Identify which cell holds the provided text, then report its [X, Y] central coordinate. 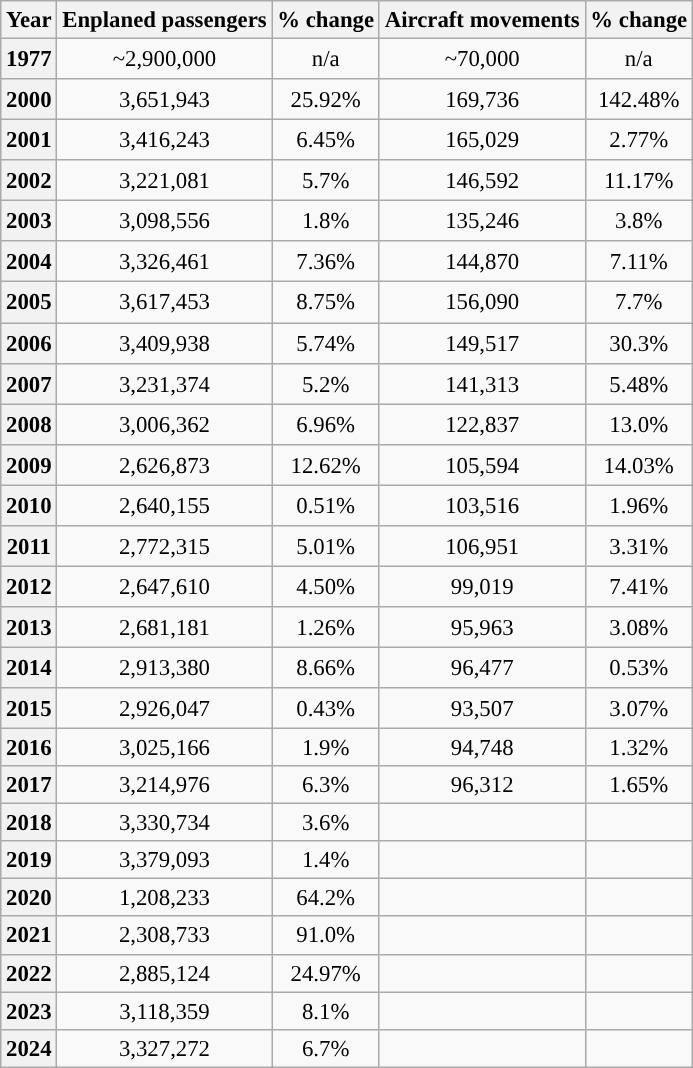
2009 [29, 464]
2001 [29, 140]
2008 [29, 424]
99,019 [482, 586]
11.17% [638, 180]
2002 [29, 180]
2,772,315 [164, 546]
8.75% [326, 302]
7.36% [326, 262]
165,029 [482, 140]
1.4% [326, 860]
146,592 [482, 180]
91.0% [326, 936]
96,477 [482, 668]
3,651,943 [164, 100]
1,208,233 [164, 898]
103,516 [482, 506]
2,640,155 [164, 506]
106,951 [482, 546]
7.41% [638, 586]
2023 [29, 1011]
13.0% [638, 424]
2016 [29, 748]
135,246 [482, 222]
3.6% [326, 823]
2022 [29, 973]
6.7% [326, 1048]
3,416,243 [164, 140]
0.53% [638, 668]
2005 [29, 302]
3.08% [638, 628]
3,409,938 [164, 344]
64.2% [326, 898]
2020 [29, 898]
30.3% [638, 344]
3,327,272 [164, 1048]
3,006,362 [164, 424]
3,617,453 [164, 302]
5.74% [326, 344]
2019 [29, 860]
93,507 [482, 708]
2011 [29, 546]
7.11% [638, 262]
2,308,733 [164, 936]
5.01% [326, 546]
3,221,081 [164, 180]
5.48% [638, 384]
2017 [29, 785]
3,118,359 [164, 1011]
141,313 [482, 384]
2015 [29, 708]
169,736 [482, 100]
3.07% [638, 708]
1.65% [638, 785]
6.96% [326, 424]
156,090 [482, 302]
7.7% [638, 302]
12.62% [326, 464]
3,326,461 [164, 262]
2010 [29, 506]
0.43% [326, 708]
3,214,976 [164, 785]
~70,000 [482, 60]
3.8% [638, 222]
2012 [29, 586]
4.50% [326, 586]
2,681,181 [164, 628]
122,837 [482, 424]
2,626,873 [164, 464]
144,870 [482, 262]
2021 [29, 936]
2004 [29, 262]
0.51% [326, 506]
2014 [29, 668]
2006 [29, 344]
1977 [29, 60]
Enplaned passengers [164, 20]
105,594 [482, 464]
3,025,166 [164, 748]
2.77% [638, 140]
24.97% [326, 973]
2,926,047 [164, 708]
2013 [29, 628]
2018 [29, 823]
2003 [29, 222]
149,517 [482, 344]
94,748 [482, 748]
3,231,374 [164, 384]
Aircraft movements [482, 20]
14.03% [638, 464]
1.26% [326, 628]
1.32% [638, 748]
1.96% [638, 506]
5.7% [326, 180]
25.92% [326, 100]
1.9% [326, 748]
3,379,093 [164, 860]
2,885,124 [164, 973]
8.66% [326, 668]
2024 [29, 1048]
2000 [29, 100]
1.8% [326, 222]
3.31% [638, 546]
8.1% [326, 1011]
6.3% [326, 785]
2,647,610 [164, 586]
Year [29, 20]
96,312 [482, 785]
3,330,734 [164, 823]
2,913,380 [164, 668]
3,098,556 [164, 222]
142.48% [638, 100]
2007 [29, 384]
6.45% [326, 140]
~2,900,000 [164, 60]
5.2% [326, 384]
95,963 [482, 628]
